Search for the cell housing the specified text and yield its (X, Y) center coordinate. 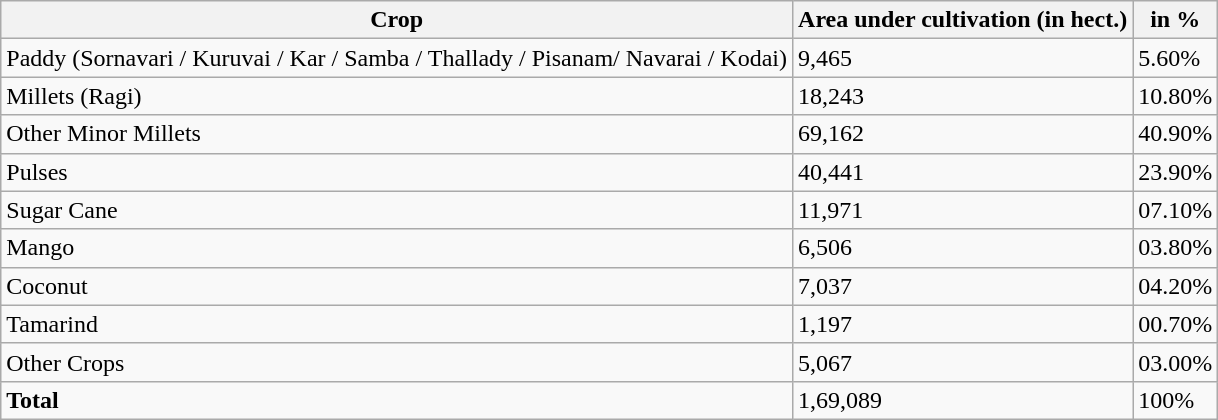
40.90% (1176, 134)
6,506 (963, 248)
18,243 (963, 96)
40,441 (963, 172)
Crop (397, 20)
5,067 (963, 362)
Sugar Cane (397, 210)
Other Crops (397, 362)
9,465 (963, 58)
Millets (Ragi) (397, 96)
03.80% (1176, 248)
100% (1176, 400)
Mango (397, 248)
11,971 (963, 210)
69,162 (963, 134)
1,69,089 (963, 400)
5.60% (1176, 58)
23.90% (1176, 172)
in % (1176, 20)
Area under cultivation (in hect.) (963, 20)
10.80% (1176, 96)
Other Minor Millets (397, 134)
Coconut (397, 286)
Tamarind (397, 324)
07.10% (1176, 210)
1,197 (963, 324)
04.20% (1176, 286)
Paddy (Sornavari / Kuruvai / Kar / Samba / Thallady / Pisanam/ Navarai / Kodai) (397, 58)
Pulses (397, 172)
03.00% (1176, 362)
Total (397, 400)
7,037 (963, 286)
00.70% (1176, 324)
